Extract the [X, Y] coordinate from the center of the cell holding the provided text.  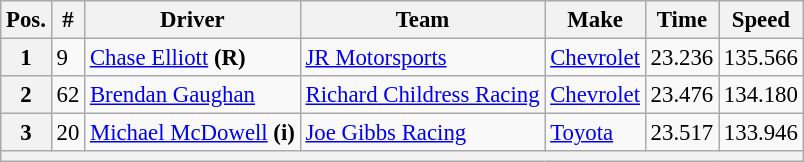
Make [595, 20]
Chase Elliott (R) [193, 58]
Michael McDowell (i) [193, 133]
Joe Gibbs Racing [422, 133]
2 [26, 95]
# [68, 20]
1 [26, 58]
3 [26, 133]
Team [422, 20]
133.946 [762, 133]
Richard Childress Racing [422, 95]
JR Motorsports [422, 58]
23.517 [682, 133]
9 [68, 58]
135.566 [762, 58]
Speed [762, 20]
Pos. [26, 20]
62 [68, 95]
23.236 [682, 58]
20 [68, 133]
Toyota [595, 133]
Time [682, 20]
Brendan Gaughan [193, 95]
23.476 [682, 95]
134.180 [762, 95]
Driver [193, 20]
